For the text-containing cell, return its midpoint in [x, y] coordinate format. 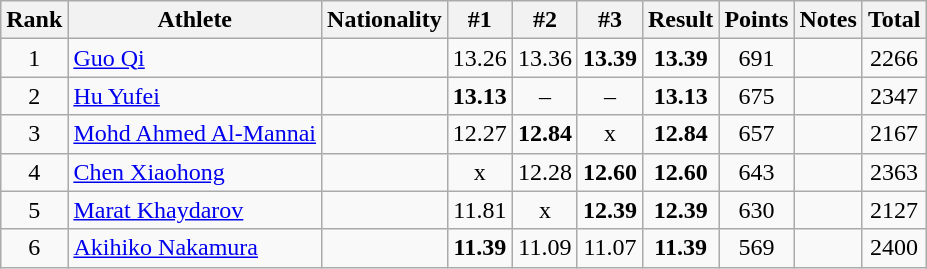
Hu Yufei [195, 96]
2400 [894, 248]
6 [34, 248]
691 [756, 58]
569 [756, 248]
12.28 [544, 172]
4 [34, 172]
2363 [894, 172]
11.07 [610, 248]
Rank [34, 20]
Chen Xiaohong [195, 172]
643 [756, 172]
Guo Qi [195, 58]
2 [34, 96]
Total [894, 20]
13.26 [480, 58]
5 [34, 210]
2266 [894, 58]
12.27 [480, 134]
Athlete [195, 20]
#2 [544, 20]
Marat Khaydarov [195, 210]
3 [34, 134]
Result [680, 20]
1 [34, 58]
11.81 [480, 210]
11.09 [544, 248]
#3 [610, 20]
2167 [894, 134]
630 [756, 210]
Points [756, 20]
#1 [480, 20]
13.36 [544, 58]
Notes [828, 20]
675 [756, 96]
657 [756, 134]
2127 [894, 210]
2347 [894, 96]
Mohd Ahmed Al-Mannai [195, 134]
Nationality [385, 20]
Akihiko Nakamura [195, 248]
